Capture the cell that displays the provided text and extract its [x, y] central coordinate. 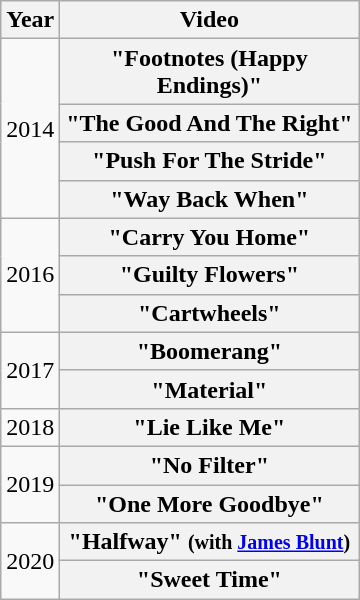
2019 [30, 484]
"Guilty Flowers" [210, 275]
2020 [30, 561]
"Material" [210, 389]
"The Good And The Right" [210, 123]
"Footnotes (Happy Endings)" [210, 72]
"Lie Like Me" [210, 427]
"Sweet Time" [210, 580]
Video [210, 20]
Year [30, 20]
"No Filter" [210, 465]
"Boomerang" [210, 351]
2017 [30, 370]
"Cartwheels" [210, 313]
"Halfway" (with James Blunt) [210, 542]
2014 [30, 128]
"One More Goodbye" [210, 503]
2016 [30, 275]
"Push For The Stride" [210, 161]
2018 [30, 427]
"Way Back When" [210, 199]
"Carry You Home" [210, 237]
